Search for the cell housing the specified text and yield its (x, y) center coordinate. 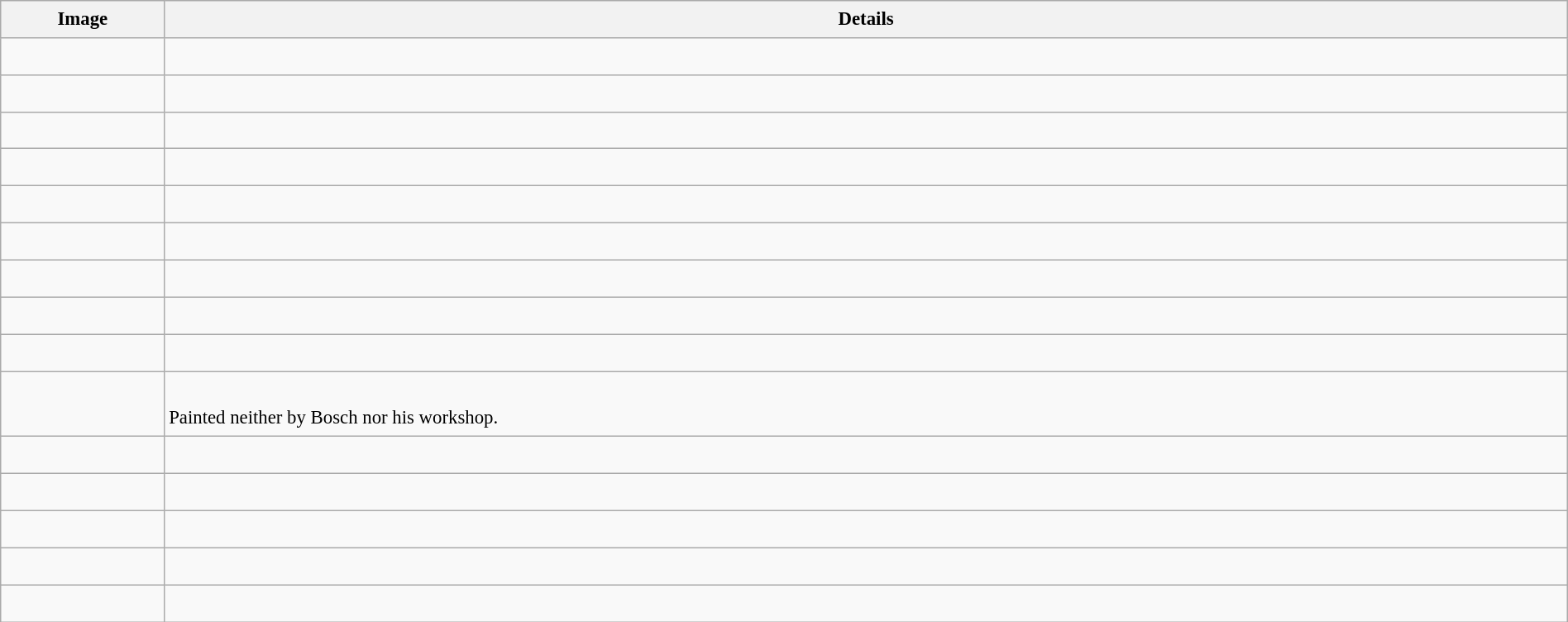
Details (866, 20)
Image (83, 20)
Painted neither by Bosch nor his workshop. (866, 404)
